Return [x, y] of the center of cell containing provided text 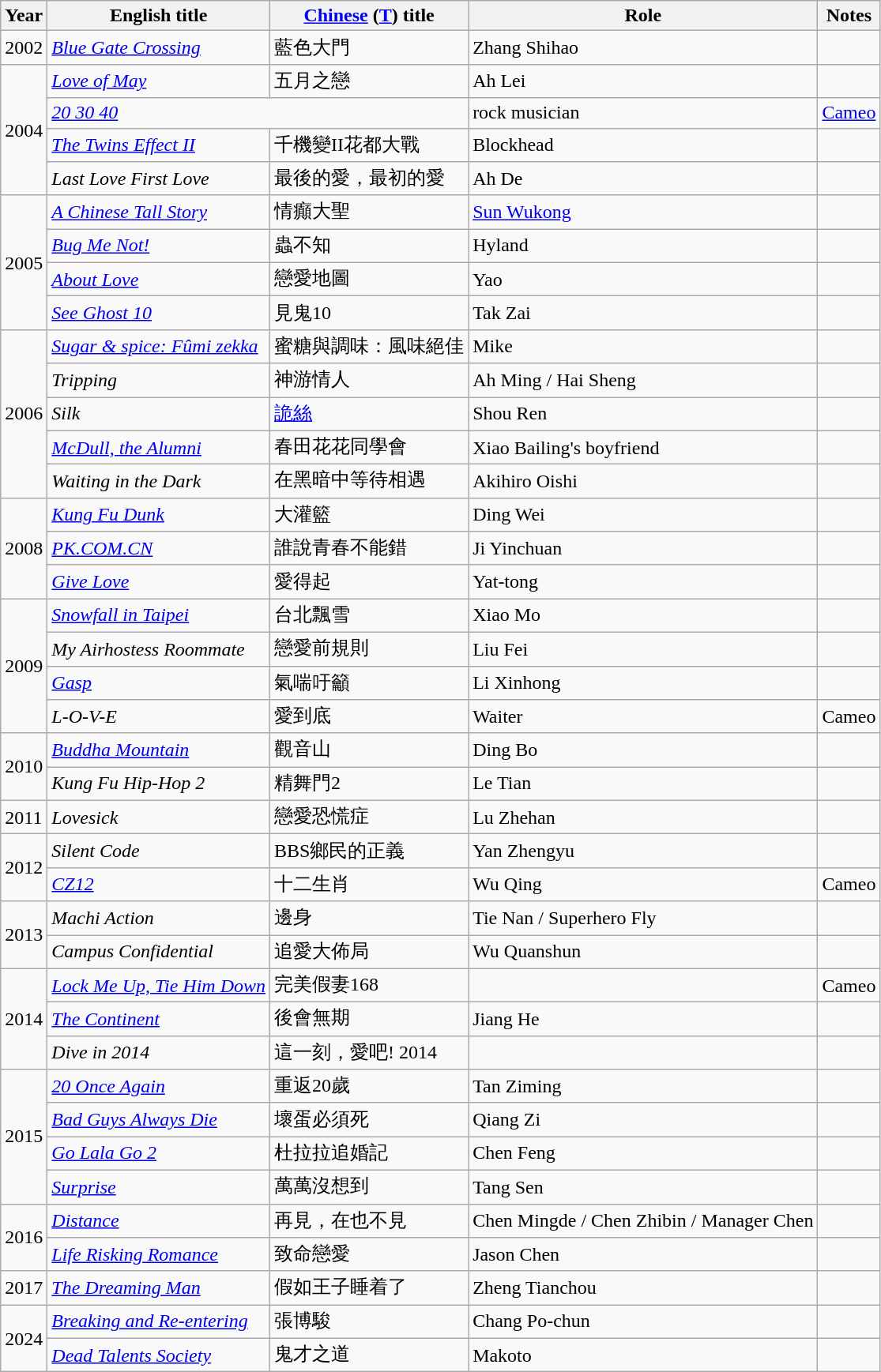
Lock Me Up, Tie Him Down [159, 986]
Bad Guys Always Die [159, 1120]
五月之戀 [370, 81]
Ah De [643, 179]
The Dreaming Man [159, 1287]
Akihiro Oishi [643, 482]
Kung Fu Hip-Hop 2 [159, 784]
BBS鄉民的正義 [370, 851]
Sun Wukong [643, 212]
About Love [159, 280]
張博駿 [370, 1322]
The Continent [159, 1019]
Tak Zai [643, 313]
Tang Sen [643, 1186]
壞蛋必須死 [370, 1120]
Dive in 2014 [159, 1052]
Blue Gate Crossing [159, 47]
Zheng Tianchou [643, 1287]
Love of May [159, 81]
Surprise [159, 1186]
2024 [24, 1338]
邊身 [370, 918]
Gasp [159, 682]
Silent Code [159, 851]
Breaking and Re-entering [159, 1322]
Bug Me Not! [159, 246]
2008 [24, 548]
2015 [24, 1137]
2013 [24, 935]
Silk [159, 414]
最後的愛，最初的愛 [370, 179]
Ah Lei [643, 81]
My Airhostess Roommate [159, 649]
Ji Yinchuan [643, 548]
十二生肖 [370, 885]
Sugar & spice: Fûmi zekka [159, 346]
Ding Bo [643, 750]
在黑暗中等待相遇 [370, 482]
Dead Talents Society [159, 1355]
大灌籃 [370, 515]
完美假妻168 [370, 986]
Tan Ziming [643, 1087]
Last Love First Love [159, 179]
2010 [24, 766]
Life Risking Romance [159, 1254]
20 30 40 [258, 113]
Go Lala Go 2 [159, 1153]
Tripping [159, 381]
追愛大佈局 [370, 953]
蟲不知 [370, 246]
詭絲 [370, 414]
Role [643, 16]
藍色大門 [370, 47]
2005 [24, 262]
2011 [24, 817]
2014 [24, 1019]
Shou Ren [643, 414]
Distance [159, 1221]
Jason Chen [643, 1254]
PK.COM.CN [159, 548]
Le Tian [643, 784]
Chang Po-chun [643, 1322]
2016 [24, 1237]
Waiter [643, 717]
2017 [24, 1287]
精舞門2 [370, 784]
觀音山 [370, 750]
Xiao Mo [643, 616]
Chen Feng [643, 1153]
再見，在也不見 [370, 1221]
千機變II花都大戰 [370, 145]
戀愛恐慌症 [370, 817]
誰說青春不能錯 [370, 548]
氣喘吁籲 [370, 682]
2006 [24, 414]
Campus Confidential [159, 953]
A Chinese Tall Story [159, 212]
Makoto [643, 1355]
戀愛地圖 [370, 280]
Buddha Mountain [159, 750]
神游情人 [370, 381]
Yat-tong [643, 581]
Tie Nan / Superhero Fly [643, 918]
重返20歲 [370, 1087]
這一刻，愛吧! 2014 [370, 1052]
CZ12 [159, 885]
Year [24, 16]
台北飄雪 [370, 616]
萬萬沒想到 [370, 1186]
Give Love [159, 581]
Notes [849, 16]
鬼才之道 [370, 1355]
假如王子睡着了 [370, 1287]
Wu Qing [643, 885]
20 Once Again [159, 1087]
McDull, the Alumni [159, 447]
2012 [24, 867]
Xiao Bailing's boyfriend [643, 447]
Zhang Shihao [643, 47]
Wu Quanshun [643, 953]
Yan Zhengyu [643, 851]
Lovesick [159, 817]
rock musician [643, 113]
致命戀愛 [370, 1254]
2002 [24, 47]
Li Xinhong [643, 682]
戀愛前規則 [370, 649]
情癲大聖 [370, 212]
後會無期 [370, 1019]
Liu Fei [643, 649]
2009 [24, 666]
愛到底 [370, 717]
L-O-V-E [159, 717]
Ding Wei [643, 515]
愛得起 [370, 581]
Mike [643, 346]
Snowfall in Taipei [159, 616]
Kung Fu Dunk [159, 515]
Lu Zhehan [643, 817]
Jiang He [643, 1019]
Qiang Zi [643, 1120]
見鬼10 [370, 313]
Blockhead [643, 145]
2004 [24, 130]
English title [159, 16]
蜜糖與調味：風味絕佳 [370, 346]
The Twins Effect II [159, 145]
Chen Mingde / Chen Zhibin / Manager Chen [643, 1221]
Chinese (T) title [370, 16]
Machi Action [159, 918]
春田花花同學會 [370, 447]
Waiting in the Dark [159, 482]
杜拉拉追婚記 [370, 1153]
Hyland [643, 246]
Ah Ming / Hai Sheng [643, 381]
See Ghost 10 [159, 313]
Yao [643, 280]
